From the cell containing the given text, extract its center point as [x, y] coordinate. 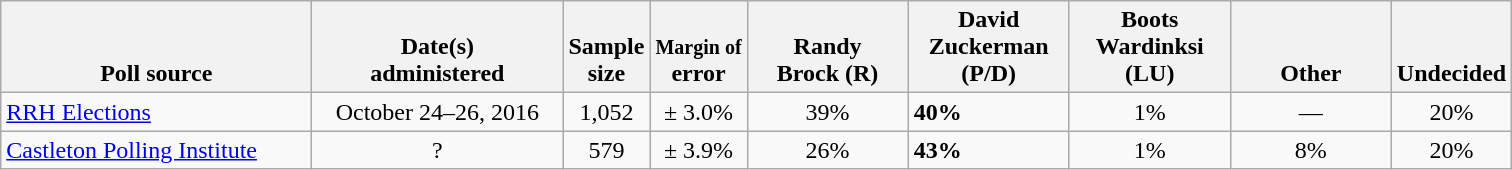
40% [988, 112]
± 3.0% [698, 112]
Undecided [1451, 47]
43% [988, 150]
26% [828, 150]
1,052 [606, 112]
± 3.9% [698, 150]
8% [1310, 150]
39% [828, 112]
DavidZuckerman (P/D) [988, 47]
October 24–26, 2016 [438, 112]
Poll source [156, 47]
Samplesize [606, 47]
Castleton Polling Institute [156, 150]
RandyBrock (R) [828, 47]
RRH Elections [156, 112]
— [1310, 112]
Other [1310, 47]
? [438, 150]
BootsWardinksi (LU) [1150, 47]
579 [606, 150]
Margin oferror [698, 47]
Date(s)administered [438, 47]
